Locate the cell with the specified text and output its (x, y) center coordinate. 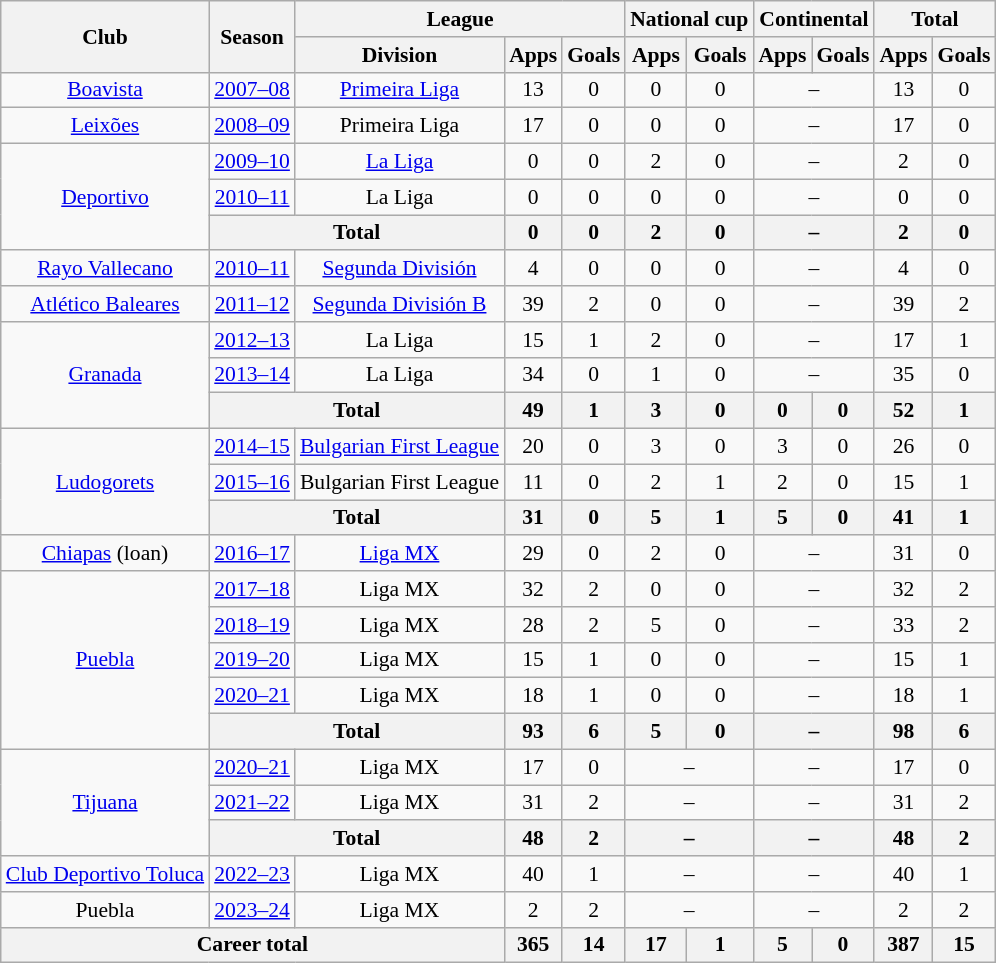
Career total (252, 945)
41 (903, 518)
Granada (105, 376)
Ludogorets (105, 482)
26 (903, 447)
33 (903, 625)
387 (903, 945)
League (460, 19)
2014–15 (252, 447)
Chiapas (loan) (105, 554)
Segunda División B (400, 304)
98 (903, 732)
Division (400, 55)
2018–19 (252, 625)
Season (252, 36)
14 (594, 945)
52 (903, 411)
Tijuana (105, 802)
2015–16 (252, 482)
2019–20 (252, 660)
2023–24 (252, 910)
Boavista (105, 90)
National cup (689, 19)
2012–13 (252, 340)
2008–09 (252, 126)
Continental (814, 19)
2016–17 (252, 554)
Club Deportivo Toluca (105, 874)
Leixões (105, 126)
34 (533, 375)
2013–14 (252, 375)
2017–18 (252, 589)
93 (533, 732)
29 (533, 554)
35 (903, 375)
Rayo Vallecano (105, 269)
Atlético Baleares (105, 304)
Club (105, 36)
Deportivo (105, 198)
Segunda División (400, 269)
11 (533, 482)
49 (533, 411)
365 (533, 945)
2011–12 (252, 304)
20 (533, 447)
2009–10 (252, 162)
2022–23 (252, 874)
2021–22 (252, 803)
28 (533, 625)
2007–08 (252, 90)
